Scan for the cell matching the given text and deliver its (x, y) coordinate at center. 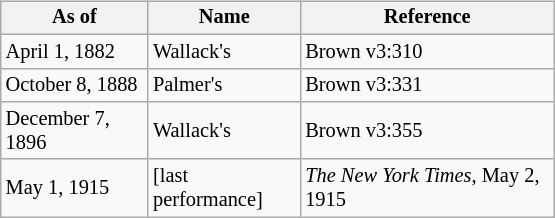
Palmer's (224, 85)
The New York Times, May 2, 1915 (427, 188)
Brown v3:331 (427, 85)
As of (74, 18)
April 1, 1882 (74, 51)
Reference (427, 18)
Name (224, 18)
December 7, 1896 (74, 131)
Brown v3:355 (427, 131)
[last performance] (224, 188)
May 1, 1915 (74, 188)
Brown v3:310 (427, 51)
October 8, 1888 (74, 85)
